Pinpoint the cell where the given text exists, returning its (x, y) midpoint coordinate. 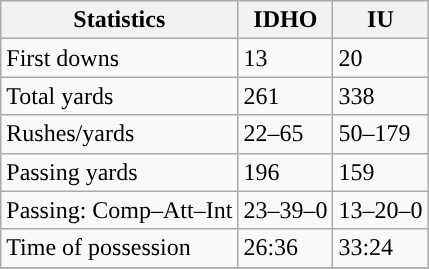
Statistics (120, 20)
Passing yards (120, 172)
13–20–0 (380, 210)
50–179 (380, 134)
20 (380, 58)
26:36 (286, 248)
159 (380, 172)
196 (286, 172)
23–39–0 (286, 210)
13 (286, 58)
22–65 (286, 134)
Total yards (120, 96)
Rushes/yards (120, 134)
261 (286, 96)
Time of possession (120, 248)
IU (380, 20)
33:24 (380, 248)
Passing: Comp–Att–Int (120, 210)
338 (380, 96)
IDHO (286, 20)
First downs (120, 58)
